Return the [X, Y] coordinate for the center point of the cell that contains the specified text.  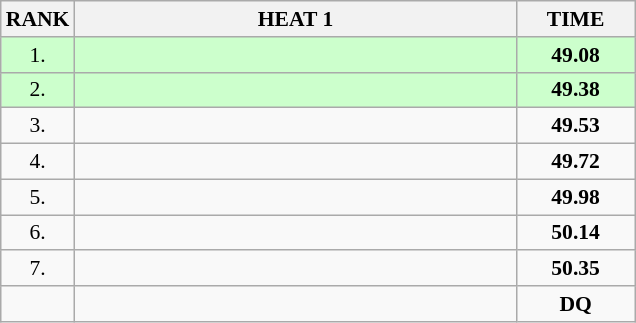
50.35 [576, 269]
4. [38, 162]
1. [38, 55]
49.38 [576, 90]
49.08 [576, 55]
6. [38, 233]
49.98 [576, 197]
50.14 [576, 233]
3. [38, 126]
RANK [38, 19]
2. [38, 90]
49.53 [576, 126]
7. [38, 269]
DQ [576, 304]
49.72 [576, 162]
5. [38, 197]
TIME [576, 19]
HEAT 1 [295, 19]
